Capture the cell that displays the provided text and extract its (X, Y) central coordinate. 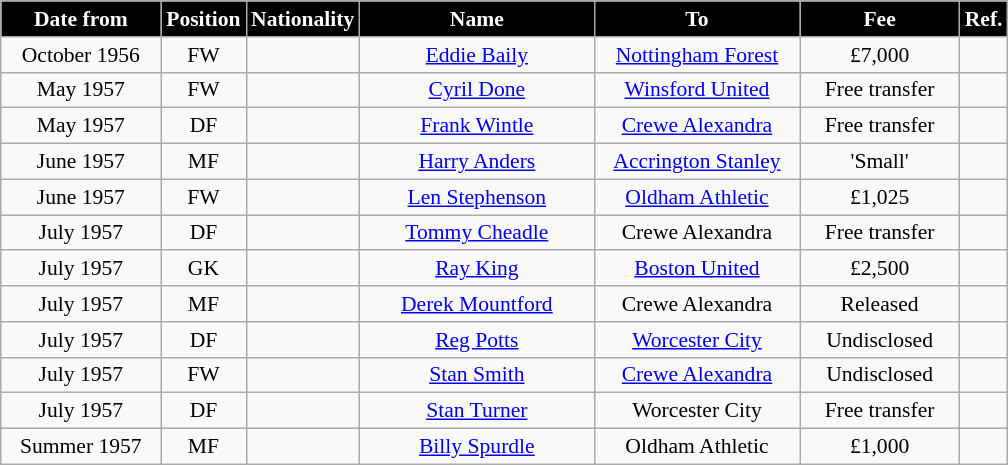
Nottingham Forest (696, 55)
Ray King (476, 269)
Fee (880, 19)
GK (204, 269)
Position (204, 19)
Frank Wintle (476, 126)
Accrington Stanley (696, 162)
To (696, 19)
Len Stephenson (476, 197)
Cyril Done (476, 90)
Winsford United (696, 90)
£7,000 (880, 55)
£1,000 (880, 447)
Stan Turner (476, 411)
Billy Spurdle (476, 447)
Released (880, 304)
Stan Smith (476, 375)
Tommy Cheadle (476, 233)
Derek Mountford (476, 304)
Reg Potts (476, 340)
Ref. (984, 19)
£1,025 (880, 197)
Summer 1957 (81, 447)
Eddie Baily (476, 55)
Name (476, 19)
'Small' (880, 162)
Harry Anders (476, 162)
October 1956 (81, 55)
Nationality (302, 19)
Boston United (696, 269)
Date from (81, 19)
£2,500 (880, 269)
